Identify which cell holds the provided text, then report its (x, y) central coordinate. 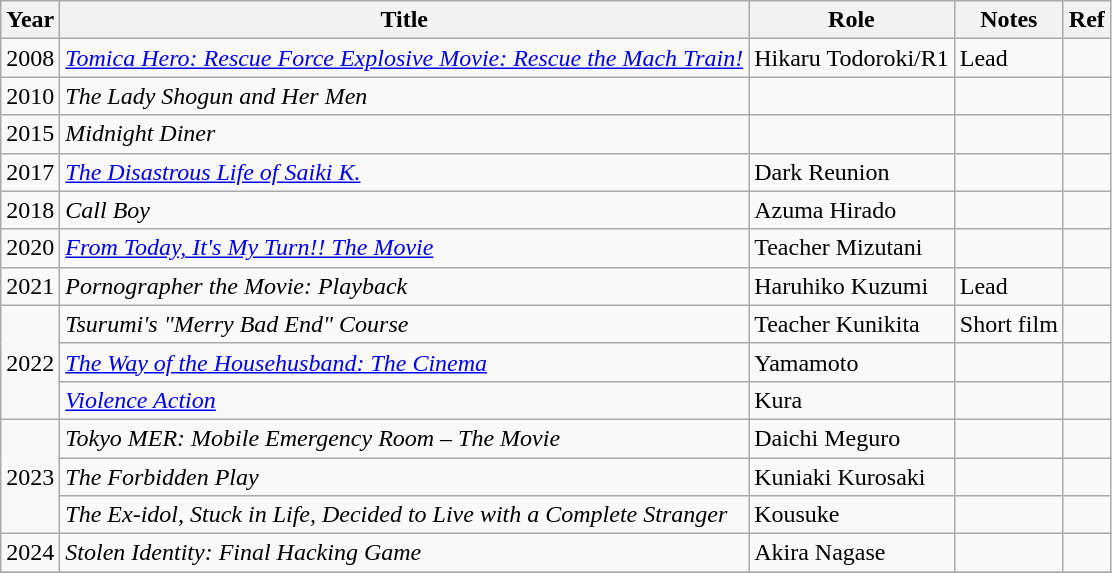
Azuma Hirado (852, 210)
Kousuke (852, 515)
2015 (30, 134)
Title (404, 20)
The Disastrous Life of Saiki K. (404, 172)
Notes (1008, 20)
2023 (30, 476)
2010 (30, 96)
Kura (852, 400)
2024 (30, 553)
Teacher Mizutani (852, 248)
Haruhiko Kuzumi (852, 286)
Short film (1008, 324)
Year (30, 20)
Akira Nagase (852, 553)
Violence Action (404, 400)
2022 (30, 362)
2008 (30, 58)
From Today, It's My Turn!! The Movie (404, 248)
Daichi Meguro (852, 438)
2017 (30, 172)
Tsurumi's "Merry Bad End" Course (404, 324)
Ref (1086, 20)
Teacher Kunikita (852, 324)
The Way of the Househusband: The Cinema (404, 362)
Tokyo MER: Mobile Emergency Room – The Movie (404, 438)
2018 (30, 210)
Stolen Identity: Final Hacking Game (404, 553)
Role (852, 20)
Hikaru Todoroki/R1 (852, 58)
The Lady Shogun and Her Men (404, 96)
Kuniaki Kurosaki (852, 477)
2021 (30, 286)
2020 (30, 248)
Midnight Diner (404, 134)
The Ex-idol, Stuck in Life, Decided to Live with a Complete Stranger (404, 515)
Yamamoto (852, 362)
Dark Reunion (852, 172)
Call Boy (404, 210)
Pornographer the Movie: Playback (404, 286)
Tomica Hero: Rescue Force Explosive Movie: Rescue the Mach Train! (404, 58)
The Forbidden Play (404, 477)
